Pinpoint the cell where the given text exists, returning its [X, Y] midpoint coordinate. 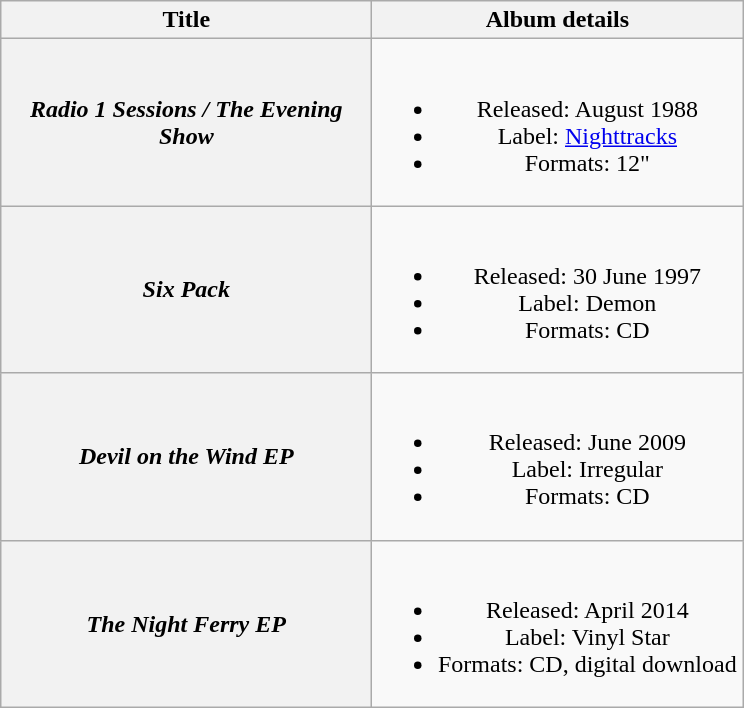
Radio 1 Sessions / The Evening Show [186, 122]
Album details [558, 20]
Released: 30 June 1997Label: DemonFormats: CD [558, 290]
Six Pack [186, 290]
Devil on the Wind EP [186, 456]
Title [186, 20]
Released: April 2014Label: Vinyl StarFormats: CD, digital download [558, 624]
The Night Ferry EP [186, 624]
Released: June 2009Label: IrregularFormats: CD [558, 456]
Released: August 1988Label: NighttracksFormats: 12" [558, 122]
